Identify which cell holds the provided text, then report its [x, y] central coordinate. 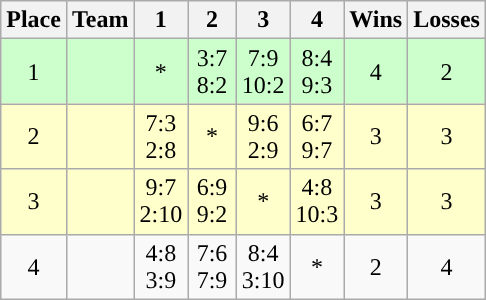
Place [34, 20]
Wins [376, 20]
8:43:10 [263, 266]
7:3 2:8 [161, 136]
6:7 9:7 [317, 136]
8:4 9:3 [317, 72]
3:7 8:2 [212, 72]
4:810:3 [317, 202]
9:72:10 [161, 202]
4:8 3:9 [161, 266]
6:9 9:2 [212, 202]
Team [100, 20]
Losses [447, 20]
7:6 7:9 [212, 266]
7:910:2 [263, 72]
9:6 2:9 [263, 136]
